Provide the [X, Y] coordinate of the cell's center where the given text is located.  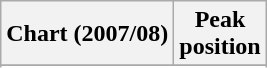
Chart (2007/08) [88, 34]
Peakposition [220, 34]
